Return the (x, y) coordinate for the center point of the cell that contains the specified text.  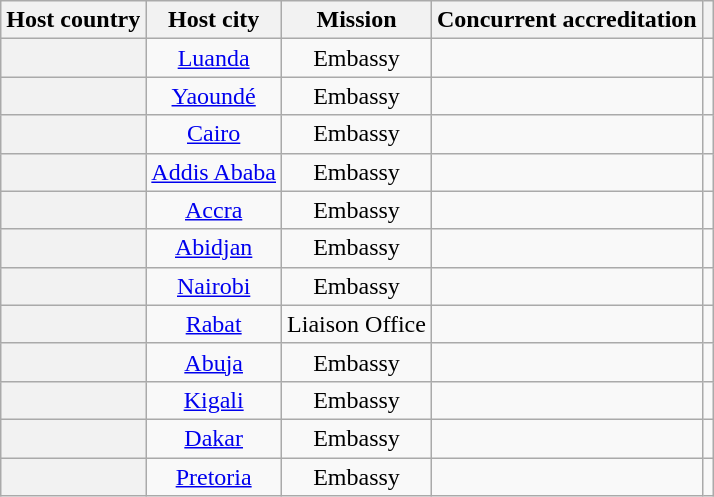
Accra (214, 210)
Mission (357, 20)
Yaoundé (214, 96)
Pretoria (214, 477)
Addis Ababa (214, 172)
Kigali (214, 400)
Nairobi (214, 286)
Dakar (214, 438)
Abidjan (214, 248)
Concurrent accreditation (566, 20)
Liaison Office (357, 324)
Cairo (214, 134)
Rabat (214, 324)
Host country (74, 20)
Host city (214, 20)
Abuja (214, 362)
Luanda (214, 58)
